Output the (X, Y) coordinate of the center of the cell containing the given text.  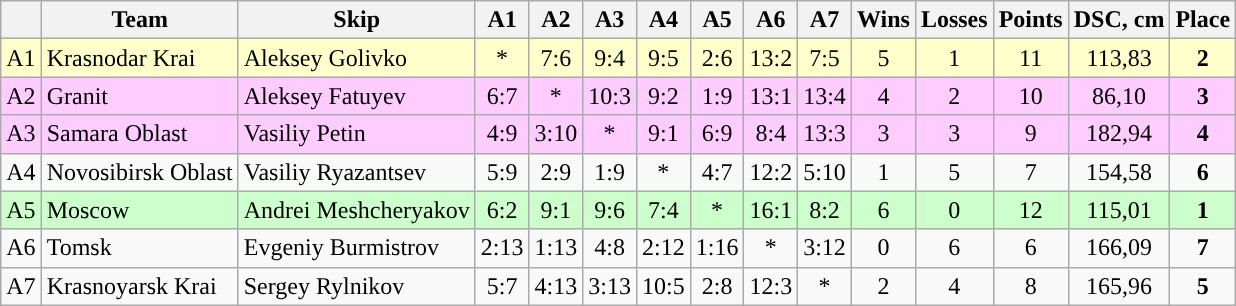
8 (1030, 286)
Team (140, 20)
4:7 (717, 172)
Novosibirsk Oblast (140, 172)
12:2 (771, 172)
Granit (140, 96)
86,10 (1119, 96)
13:3 (825, 134)
5:10 (825, 172)
Sergey Rylnikov (356, 286)
7:5 (825, 58)
9:2 (663, 96)
3:10 (556, 134)
6:2 (502, 210)
8:2 (825, 210)
Losses (954, 20)
Points (1030, 20)
11 (1030, 58)
8:4 (771, 134)
3:12 (825, 248)
3:13 (610, 286)
115,01 (1119, 210)
9:6 (610, 210)
166,09 (1119, 248)
Aleksey Fatuyev (356, 96)
13:2 (771, 58)
4:13 (556, 286)
12 (1030, 210)
154,58 (1119, 172)
Aleksey Golivko (356, 58)
Skip (356, 20)
Evgeniy Burmistrov (356, 248)
7:6 (556, 58)
16:1 (771, 210)
2:12 (663, 248)
10:3 (610, 96)
1:13 (556, 248)
182,94 (1119, 134)
165,96 (1119, 286)
Samara Oblast (140, 134)
5:7 (502, 286)
9:5 (663, 58)
Place (1203, 20)
2:8 (717, 286)
13:4 (825, 96)
Wins (883, 20)
Krasnoyarsk Krai (140, 286)
1:16 (717, 248)
Krasnodar Krai (140, 58)
Moscow (140, 210)
113,83 (1119, 58)
2:13 (502, 248)
Andrei Meshcheryakov (356, 210)
4:8 (610, 248)
5:9 (502, 172)
10 (1030, 96)
9 (1030, 134)
2:6 (717, 58)
12:3 (771, 286)
13:1 (771, 96)
6:9 (717, 134)
Vasiliy Petin (356, 134)
4:9 (502, 134)
7:4 (663, 210)
10:5 (663, 286)
6:7 (502, 96)
9:4 (610, 58)
Tomsk (140, 248)
2:9 (556, 172)
DSC, cm (1119, 20)
Vasiliy Ryazantsev (356, 172)
